Return the (x, y) coordinate for the center point of the cell that contains the specified text.  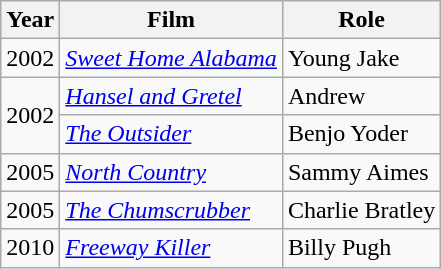
Billy Pugh (361, 248)
Benjo Yoder (361, 134)
Freeway Killer (172, 248)
Charlie Bratley (361, 210)
North Country (172, 172)
Young Jake (361, 58)
Sweet Home Alabama (172, 58)
Role (361, 20)
Year (30, 20)
Andrew (361, 96)
2010 (30, 248)
Film (172, 20)
The Outsider (172, 134)
Sammy Aimes (361, 172)
The Chumscrubber (172, 210)
Hansel and Gretel (172, 96)
